Scan for the cell matching the given text and deliver its [X, Y] coordinate at center. 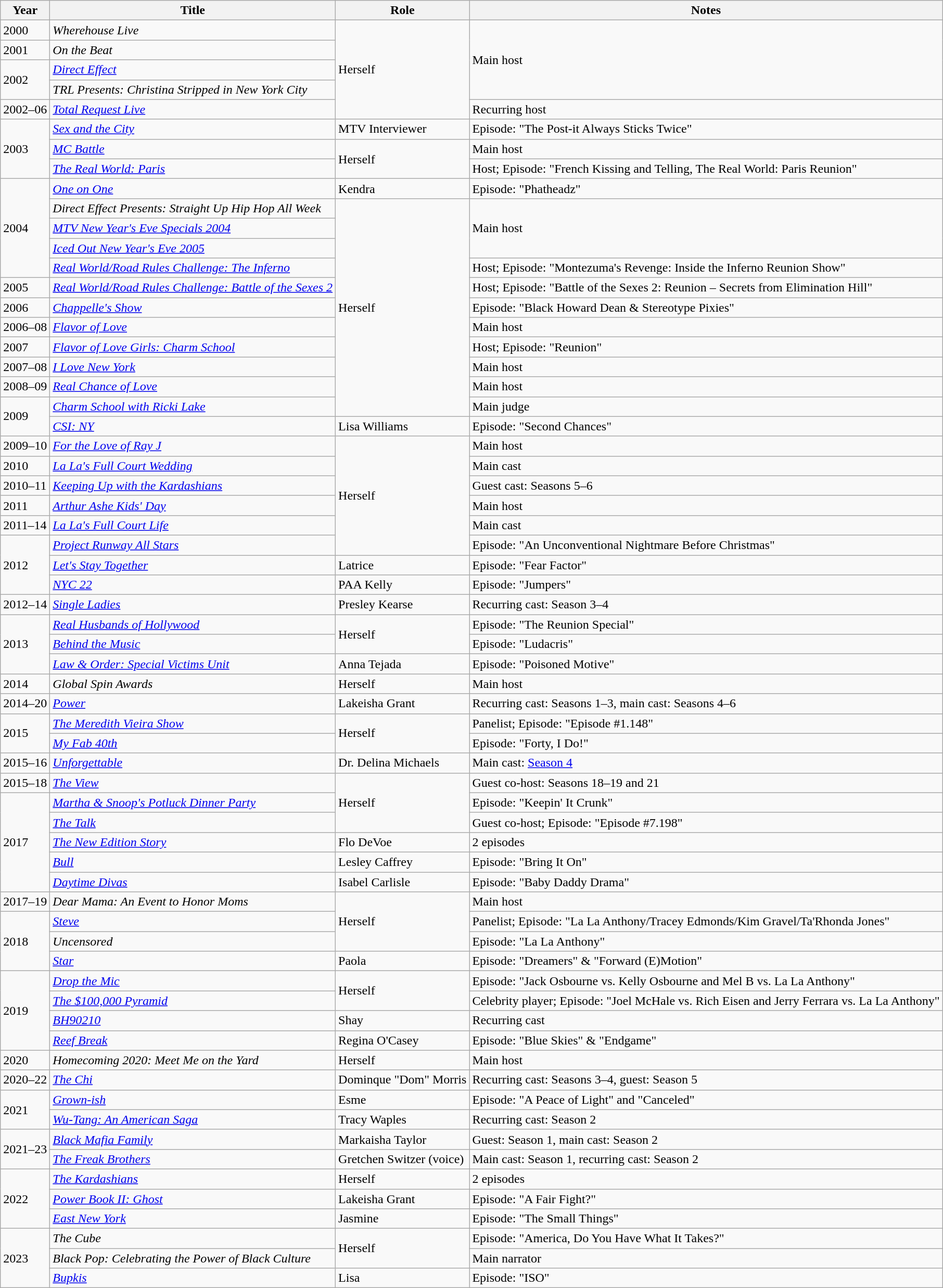
The Talk [193, 822]
Year [25, 10]
Guest co-host: Seasons 18–19 and 21 [706, 783]
Black Mafia Family [193, 1139]
Lisa Williams [403, 426]
Charm School with Ricki Lake [193, 406]
2008–09 [25, 387]
2011–14 [25, 525]
Regina O'Casey [403, 1040]
The Chi [193, 1080]
Paola [403, 961]
Real World/Road Rules Challenge: Battle of the Sexes 2 [193, 288]
Chappelle's Show [193, 308]
2015 [25, 733]
Daytime Divas [193, 882]
2009 [25, 416]
Total Request Live [193, 109]
2022 [25, 1198]
I Love New York [193, 367]
2019 [25, 1011]
Main judge [706, 406]
2011 [25, 505]
2003 [25, 149]
The Meredith Vieira Show [193, 723]
Dear Mama: An Event to Honor Moms [193, 902]
Martha & Snoop's Potluck Dinner Party [193, 802]
Episode: "An Unconventional Nightmare Before Christmas" [706, 545]
Host; Episode: "Montezuma's Revenge: Inside the Inferno Reunion Show" [706, 268]
Real World/Road Rules Challenge: The Inferno [193, 268]
Title [193, 10]
Recurring host [706, 109]
2012 [25, 565]
Flavor of Love Girls: Charm School [193, 347]
Main cast: Season 1, recurring cast: Season 2 [706, 1159]
Steve [193, 922]
2023 [25, 1258]
Arthur Ashe Kids' Day [193, 505]
2010 [25, 466]
MC Battle [193, 149]
Reef Break [193, 1040]
2017–19 [25, 902]
2020 [25, 1060]
Episode: "Jumpers" [706, 585]
Single Ladies [193, 605]
Behind the Music [193, 644]
La La's Full Court Life [193, 525]
NYC 22 [193, 585]
Dominque "Dom" Morris [403, 1080]
Episode: "Keepin' It Crunk" [706, 802]
Episode: "Second Chances" [706, 426]
Direct Effect [193, 70]
Tracy Waples [403, 1119]
Gretchen Switzer (voice) [403, 1159]
Project Runway All Stars [193, 545]
Anna Tejada [403, 664]
Shay [403, 1021]
2014–20 [25, 704]
Notes [706, 10]
The Real World: Paris [193, 169]
Episode: "Forty, I Do!" [706, 743]
Grown-ish [193, 1100]
On the Beat [193, 50]
PAA Kelly [403, 585]
East New York [193, 1219]
Episode: "A Peace of Light" and "Canceled" [706, 1100]
2000 [25, 30]
Host; Episode: "French Kissing and Telling, The Real World: Paris Reunion" [706, 169]
Host; Episode: "Battle of the Sexes 2: Reunion – Secrets from Elimination Hill" [706, 288]
Recurring cast: Season 3–4 [706, 605]
Episode: "The Reunion Special" [706, 624]
Episode: "America, Do You Have What It Takes?" [706, 1239]
Role [403, 10]
Markaisha Taylor [403, 1139]
Latrice [403, 565]
Episode: "The Post-it Always Sticks Twice" [706, 129]
One on One [193, 188]
BH90210 [193, 1021]
Host; Episode: "Reunion" [706, 347]
2021–23 [25, 1149]
Lisa [403, 1278]
Recurring cast: Seasons 1–3, main cast: Seasons 4–6 [706, 704]
The Cube [193, 1239]
Episode: "Black Howard Dean & Stereotype Pixies" [706, 308]
Guest: Season 1, main cast: Season 2 [706, 1139]
Episode: "ISO" [706, 1278]
2017 [25, 842]
Wu-Tang: An American Saga [193, 1119]
Bull [193, 862]
Recurring cast: Seasons 3–4, guest: Season 5 [706, 1080]
Episode: "Poisoned Motive" [706, 664]
2012–14 [25, 605]
Law & Order: Special Victims Unit [193, 664]
2020–22 [25, 1080]
2006–08 [25, 327]
2006 [25, 308]
The View [193, 783]
Power Book II: Ghost [193, 1198]
Panelist; Episode: "La La Anthony/Tracey Edmonds/Kim Gravel/Ta'Rhonda Jones" [706, 922]
Uncensored [193, 941]
Bupkis [193, 1278]
Flo DeVoe [403, 842]
Real Chance of Love [193, 387]
Kendra [403, 188]
Real Husbands of Hollywood [193, 624]
Episode: "Ludacris" [706, 644]
The Kardashians [193, 1179]
Guest cast: Seasons 5–6 [706, 486]
The $100,000 Pyramid [193, 1001]
Unforgettable [193, 763]
Isabel Carlisle [403, 882]
Dr. Delina Michaels [403, 763]
Episode: "Fear Factor" [706, 565]
Star [193, 961]
Episode: "Bring It On" [706, 862]
2002–06 [25, 109]
TRL Presents: Christina Stripped in New York City [193, 90]
2021 [25, 1110]
For the Love of Ray J [193, 446]
2015–18 [25, 783]
Keeping Up with the Kardashians [193, 486]
Episode: "Jack Osbourne vs. Kelly Osbourne and Mel B vs. La La Anthony" [706, 981]
Main narrator [706, 1258]
Recurring cast: Season 2 [706, 1119]
Flavor of Love [193, 327]
Celebrity player; Episode: "Joel McHale vs. Rich Eisen and Jerry Ferrara vs. La La Anthony" [706, 1001]
Lesley Caffrey [403, 862]
Sex and the City [193, 129]
Jasmine [403, 1219]
2018 [25, 941]
Iced Out New Year's Eve 2005 [193, 248]
Episode: "La La Anthony" [706, 941]
2004 [25, 228]
Episode: "A Fair Fight?" [706, 1198]
2010–11 [25, 486]
Drop the Mic [193, 981]
2005 [25, 288]
2001 [25, 50]
Presley Kearse [403, 605]
2014 [25, 684]
My Fab 40th [193, 743]
Guest co-host; Episode: "Episode #7.198" [706, 822]
Global Spin Awards [193, 684]
Direct Effect Presents: Straight Up Hip Hop All Week [193, 208]
Black Pop: Celebrating the Power of Black Culture [193, 1258]
Episode: "Blue Skies" & "Endgame" [706, 1040]
2015–16 [25, 763]
Homecoming 2020: Meet Me on the Yard [193, 1060]
Episode: "Baby Daddy Drama" [706, 882]
Wherehouse Live [193, 30]
La La's Full Court Wedding [193, 466]
Power [193, 704]
Episode: "Phatheadz" [706, 188]
MTV New Year's Eve Specials 2004 [193, 228]
The Freak Brothers [193, 1159]
Main cast: Season 4 [706, 763]
Recurring cast [706, 1021]
2007 [25, 347]
Esme [403, 1100]
2007–08 [25, 367]
Panelist; Episode: "Episode #1.148" [706, 723]
2009–10 [25, 446]
Episode: "The Small Things" [706, 1219]
MTV Interviewer [403, 129]
The New Edition Story [193, 842]
CSI: NY [193, 426]
2013 [25, 644]
2002 [25, 80]
Let's Stay Together [193, 565]
Episode: "Dreamers" & "Forward (E)Motion" [706, 961]
